Find where the given text appears and provide that cell's center as (X, Y) coordinate. 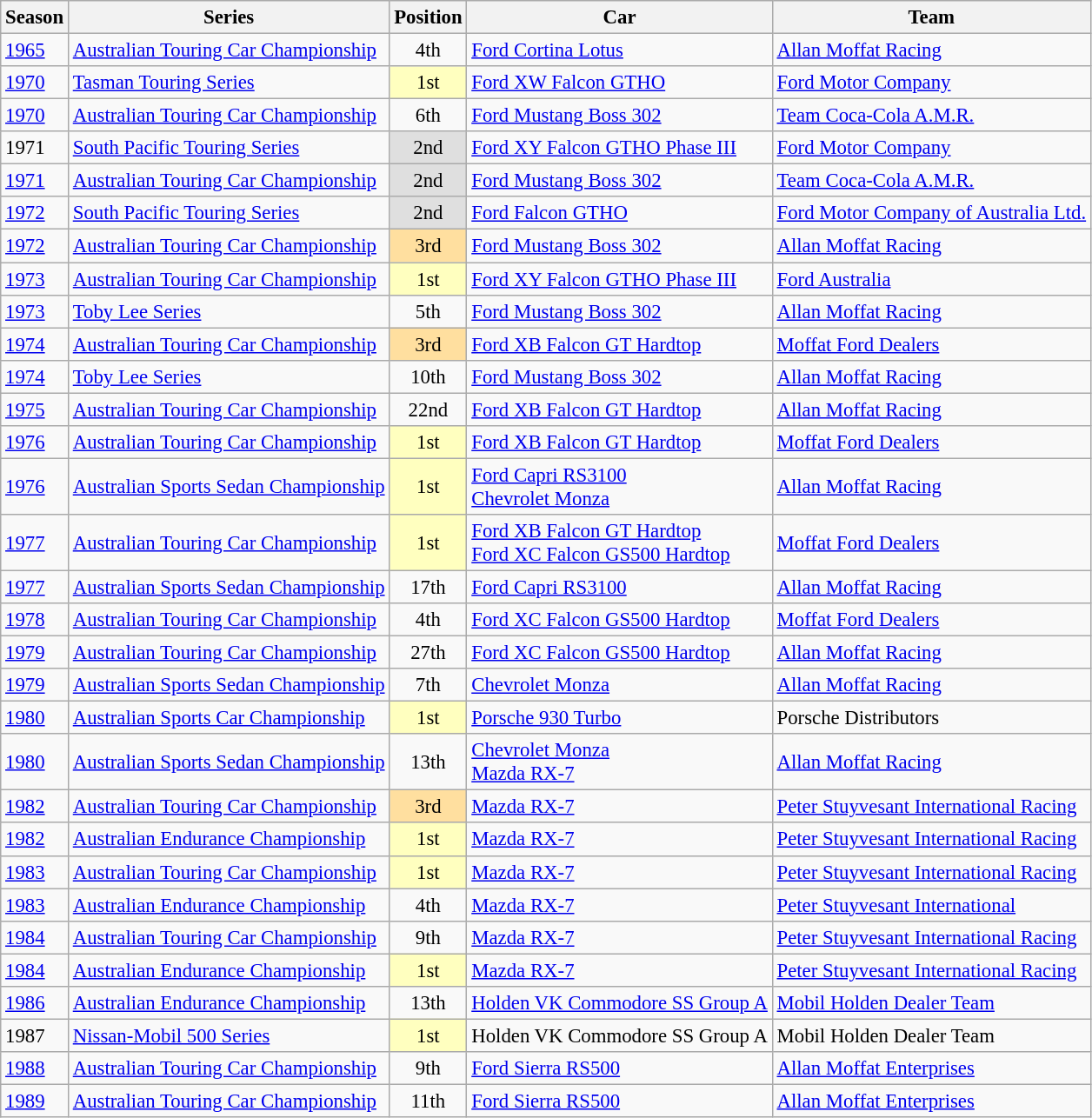
Ford Capri RS3100Chevrolet Monza (619, 487)
Car (619, 17)
Porsche Distributors (931, 718)
Season (35, 17)
1978 (35, 620)
Ford Motor Company of Australia Ltd. (931, 213)
5th (428, 311)
1987 (35, 1035)
17th (428, 587)
1965 (35, 50)
Porsche 930 Turbo (619, 718)
1988 (35, 1068)
Peter Stuyvesant International (931, 905)
Tasman Touring Series (228, 83)
Team (931, 17)
1989 (35, 1101)
10th (428, 376)
Nissan-Mobil 500 Series (228, 1035)
27th (428, 653)
22nd (428, 409)
7th (428, 685)
Ford Falcon GTHO (619, 213)
6th (428, 116)
Ford Cortina Lotus (619, 50)
1975 (35, 409)
Ford Australia (931, 279)
1986 (35, 1003)
Chevrolet MonzaMazda RX-7 (619, 762)
Ford XB Falcon GT HardtopFord XC Falcon GS500 Hardtop (619, 542)
11th (428, 1101)
Ford XW Falcon GTHO (619, 83)
Position (428, 17)
Series (228, 17)
Chevrolet Monza (619, 685)
Ford Capri RS3100 (619, 587)
Australian Sports Car Championship (228, 718)
